Search for the cell housing the specified text and yield its [x, y] center coordinate. 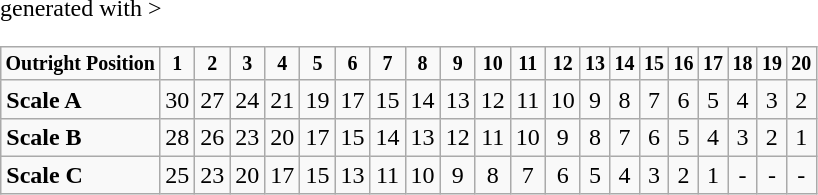
27 [212, 99]
30 [178, 99]
18 [742, 64]
26 [212, 137]
24 [248, 99]
21 [282, 99]
25 [178, 175]
Outright Position [80, 64]
16 [684, 64]
Scale B [80, 137]
Scale A [80, 99]
28 [178, 137]
Scale C [80, 175]
